Scan for the cell matching the given text and deliver its (X, Y) coordinate at center. 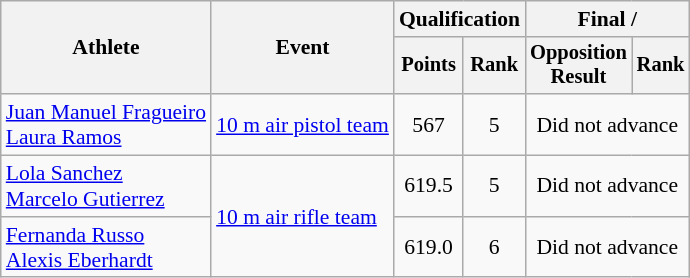
567 (428, 124)
10 m air pistol team (302, 124)
Juan Manuel FragueiroLaura Ramos (106, 124)
Qualification (460, 19)
Lola SanchezMarcelo Gutierrez (106, 186)
OppositionResult (578, 66)
Event (302, 48)
Fernanda RussoAlexis Eberhardt (106, 248)
Final / (607, 19)
10 m air rifle team (302, 217)
619.0 (428, 248)
Athlete (106, 48)
619.5 (428, 186)
6 (494, 248)
Points (428, 66)
